Scan for the cell matching the given text and deliver its (x, y) coordinate at center. 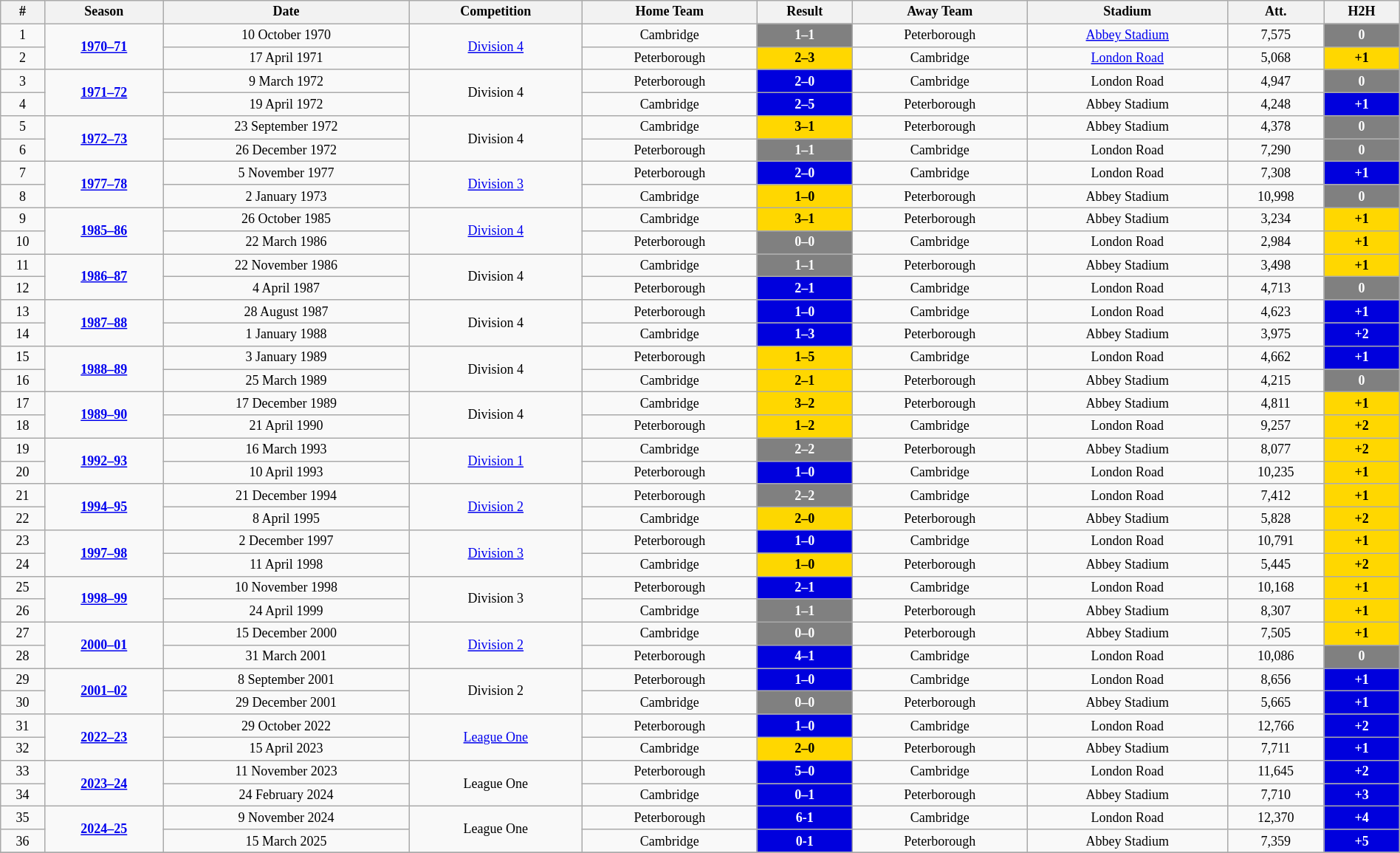
1988–89 (103, 369)
7,575 (1276, 35)
+5 (1362, 840)
5–0 (805, 771)
21 December 1994 (286, 495)
Season (103, 12)
21 (23, 495)
16 March 1993 (286, 449)
29 October 2022 (286, 725)
1970–71 (103, 47)
5,068 (1276, 58)
10,168 (1276, 588)
20 (23, 473)
32 (23, 749)
10,086 (1276, 657)
10,791 (1276, 542)
1 (23, 35)
4,378 (1276, 127)
1 January 1988 (286, 334)
1992–93 (103, 461)
1977–78 (103, 185)
0–1 (805, 795)
7,505 (1276, 634)
1–2 (805, 427)
5,445 (1276, 564)
12,766 (1276, 725)
26 October 1985 (286, 219)
7,711 (1276, 749)
31 (23, 725)
6-1 (805, 818)
9 (23, 219)
22 March 1986 (286, 242)
1–3 (805, 334)
35 (23, 818)
4,623 (1276, 312)
30 (23, 703)
10 April 1993 (286, 473)
7 (23, 173)
24 (23, 564)
25 March 1989 (286, 381)
5,828 (1276, 518)
4 April 1987 (286, 288)
19 (23, 449)
8,656 (1276, 679)
31 March 2001 (286, 657)
1–5 (805, 357)
28 (23, 657)
25 (23, 588)
2 December 1997 (286, 542)
2000–01 (103, 645)
2 (23, 58)
Away Team (939, 12)
3 January 1989 (286, 357)
1971–72 (103, 92)
7,308 (1276, 173)
7,412 (1276, 495)
13 (23, 312)
+3 (1362, 795)
Result (805, 12)
6 (23, 151)
11,645 (1276, 771)
H2H (1362, 12)
2024–25 (103, 829)
4,248 (1276, 103)
2022–23 (103, 737)
1997–98 (103, 553)
28 August 1987 (286, 312)
8 (23, 196)
3 (23, 81)
29 December 2001 (286, 703)
10 November 1998 (286, 588)
1998–99 (103, 599)
7,710 (1276, 795)
21 April 1990 (286, 427)
9 November 2024 (286, 818)
15 (23, 357)
26 (23, 610)
3,234 (1276, 219)
5 (23, 127)
17 December 1989 (286, 403)
19 April 1972 (286, 103)
2023–24 (103, 783)
1985–86 (103, 230)
1986–87 (103, 277)
1989–90 (103, 415)
36 (23, 840)
4 (23, 103)
18 (23, 427)
Competition (495, 12)
10,998 (1276, 196)
2,984 (1276, 242)
4,713 (1276, 288)
4,947 (1276, 81)
27 (23, 634)
2–3 (805, 58)
15 December 2000 (286, 634)
2 January 1973 (286, 196)
1994–95 (103, 507)
8 September 2001 (286, 679)
22 (23, 518)
Home Team (670, 12)
33 (23, 771)
11 (23, 266)
4,662 (1276, 357)
10 (23, 242)
23 September 1972 (286, 127)
15 April 2023 (286, 749)
17 (23, 403)
15 March 2025 (286, 840)
Stadium (1127, 12)
2–5 (805, 103)
26 December 1972 (286, 151)
# (23, 12)
1987–88 (103, 323)
Att. (1276, 12)
11 April 1998 (286, 564)
7,290 (1276, 151)
11 November 2023 (286, 771)
0-1 (805, 840)
8 April 1995 (286, 518)
1972–73 (103, 139)
3,975 (1276, 334)
8,307 (1276, 610)
34 (23, 795)
22 November 1986 (286, 266)
16 (23, 381)
9,257 (1276, 427)
Date (286, 12)
29 (23, 679)
12 (23, 288)
3,498 (1276, 266)
23 (23, 542)
12,370 (1276, 818)
3–2 (805, 403)
10,235 (1276, 473)
2001–02 (103, 691)
17 April 1971 (286, 58)
Division 1 (495, 461)
7,359 (1276, 840)
4,811 (1276, 403)
5 November 1977 (286, 173)
4,215 (1276, 381)
4–1 (805, 657)
5,665 (1276, 703)
24 April 1999 (286, 610)
+4 (1362, 818)
24 February 2024 (286, 795)
14 (23, 334)
10 October 1970 (286, 35)
9 March 1972 (286, 81)
8,077 (1276, 449)
